Scan for the cell matching the given text and deliver its (X, Y) coordinate at center. 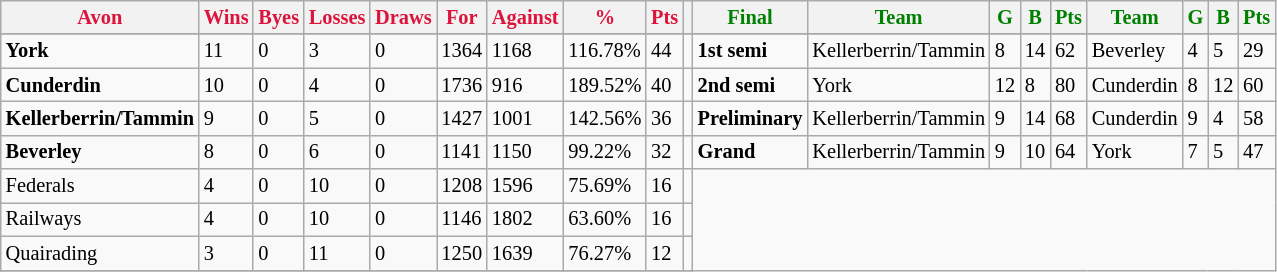
76.27% (604, 253)
40 (664, 85)
99.22% (604, 152)
1146 (462, 219)
58 (1256, 118)
1150 (526, 152)
1639 (526, 253)
189.52% (604, 85)
Grand (750, 152)
Railways (100, 219)
916 (526, 85)
116.78% (604, 51)
62 (1068, 51)
% (604, 17)
63.60% (604, 219)
68 (1068, 118)
1736 (462, 85)
1208 (462, 186)
1596 (526, 186)
Avon (100, 17)
Quairading (100, 253)
1802 (526, 219)
1001 (526, 118)
Byes (278, 17)
6 (337, 152)
60 (1256, 85)
Losses (337, 17)
Against (526, 17)
For (462, 17)
64 (1068, 152)
75.69% (604, 186)
44 (664, 51)
Preliminary (750, 118)
80 (1068, 85)
Final (750, 17)
Draws (403, 17)
Federals (100, 186)
Wins (226, 17)
7 (1196, 152)
1168 (526, 51)
142.56% (604, 118)
1250 (462, 253)
1364 (462, 51)
47 (1256, 152)
1427 (462, 118)
1st semi (750, 51)
2nd semi (750, 85)
29 (1256, 51)
36 (664, 118)
32 (664, 152)
1141 (462, 152)
